Pinpoint the cell where the given text exists, returning its (x, y) midpoint coordinate. 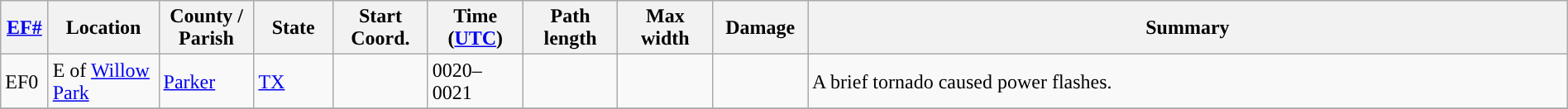
Summary (1188, 28)
TX (294, 81)
Start Coord. (380, 28)
Parker (207, 81)
Max width (665, 28)
A brief tornado caused power flashes. (1188, 81)
E of Willow Park (103, 81)
EF# (25, 28)
0020–0021 (475, 81)
Time (UTC) (475, 28)
EF0 (25, 81)
Location (103, 28)
County / Parish (207, 28)
State (294, 28)
Path length (571, 28)
Damage (761, 28)
